Detect which cell encompasses the target text, then output its (x, y) center coordinate. 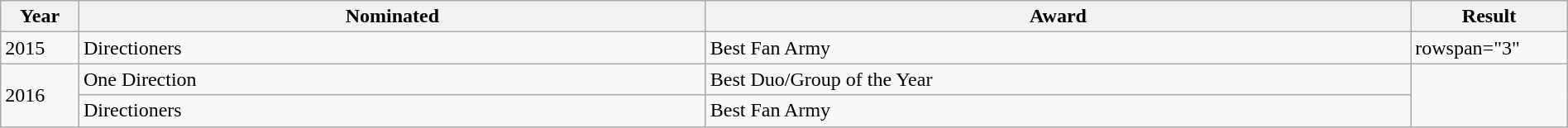
2016 (40, 95)
Result (1489, 17)
One Direction (392, 79)
Year (40, 17)
rowspan="3" (1489, 48)
2015 (40, 48)
Award (1059, 17)
Nominated (392, 17)
Best Duo/Group of the Year (1059, 79)
